Find where the given text appears and provide that cell's center as [X, Y] coordinate. 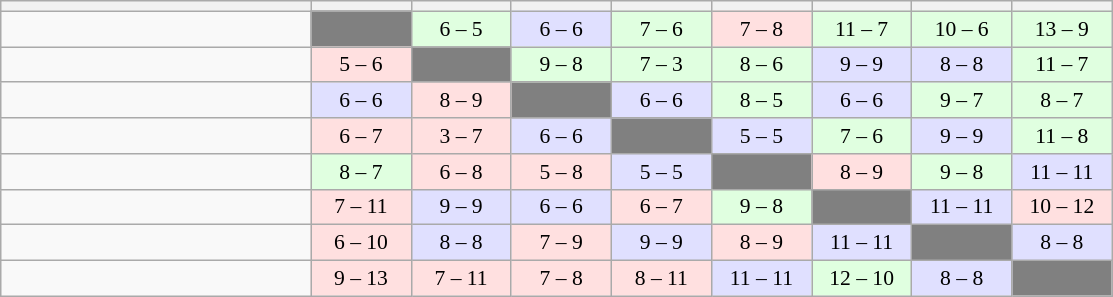
7 – 3 [661, 65]
11 – 8 [1062, 136]
8 – 5 [761, 101]
8 – 11 [661, 279]
5 – 8 [561, 172]
10 – 12 [1062, 207]
6 – 5 [461, 29]
12 – 10 [862, 279]
6 – 10 [361, 243]
5 – 6 [361, 65]
10 – 6 [962, 29]
13 – 9 [1062, 29]
3 – 7 [461, 136]
6 – 8 [461, 172]
9 – 7 [962, 101]
9 – 13 [361, 279]
7 – 9 [561, 243]
8 – 6 [761, 65]
